Identify which cell holds the provided text, then report its [x, y] central coordinate. 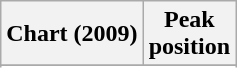
Peakposition [189, 34]
Chart (2009) [72, 34]
